Find where the given text appears and provide that cell's center as [X, Y] coordinate. 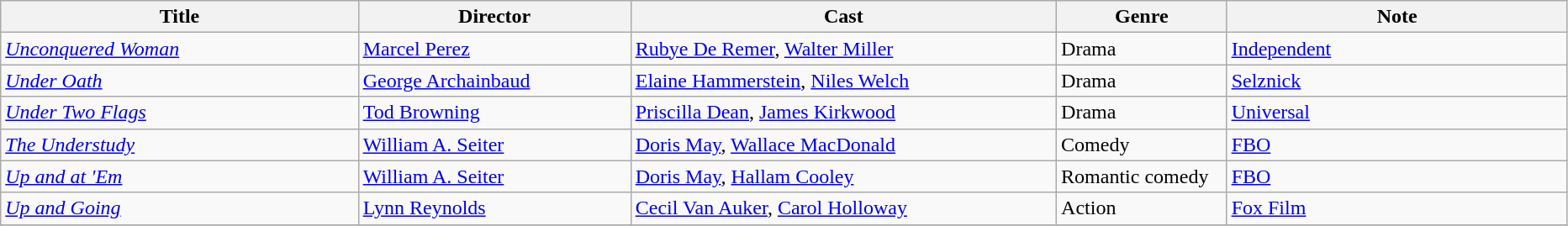
Selznick [1397, 81]
Cast [843, 17]
The Understudy [180, 145]
Cecil Van Auker, Carol Holloway [843, 208]
George Archainbaud [494, 81]
Up and Going [180, 208]
Doris May, Hallam Cooley [843, 176]
Tod Browning [494, 113]
Director [494, 17]
Genre [1142, 17]
Lynn Reynolds [494, 208]
Doris May, Wallace MacDonald [843, 145]
Fox Film [1397, 208]
Rubye De Remer, Walter Miller [843, 49]
Unconquered Woman [180, 49]
Up and at 'Em [180, 176]
Romantic comedy [1142, 176]
Independent [1397, 49]
Elaine Hammerstein, Niles Welch [843, 81]
Note [1397, 17]
Priscilla Dean, James Kirkwood [843, 113]
Comedy [1142, 145]
Under Oath [180, 81]
Universal [1397, 113]
Action [1142, 208]
Marcel Perez [494, 49]
Title [180, 17]
Under Two Flags [180, 113]
